Return the [x, y] coordinate for the center point of the cell that contains the specified text.  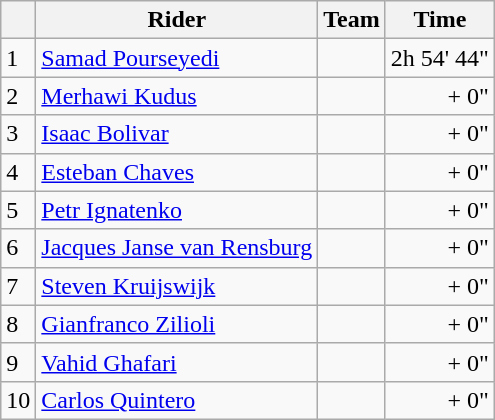
6 [18, 248]
10 [18, 400]
Jacques Janse van Rensburg [177, 248]
Steven Kruijswijk [177, 286]
Carlos Quintero [177, 400]
Samad Pourseyedi [177, 58]
Time [440, 20]
Rider [177, 20]
1 [18, 58]
Merhawi Kudus [177, 96]
3 [18, 134]
5 [18, 210]
8 [18, 324]
Team [352, 20]
2h 54' 44" [440, 58]
Esteban Chaves [177, 172]
4 [18, 172]
2 [18, 96]
9 [18, 362]
Isaac Bolivar [177, 134]
Petr Ignatenko [177, 210]
7 [18, 286]
Gianfranco Zilioli [177, 324]
Vahid Ghafari [177, 362]
